Determine the (X, Y) coordinate at the center of the cell enclosing the given text.  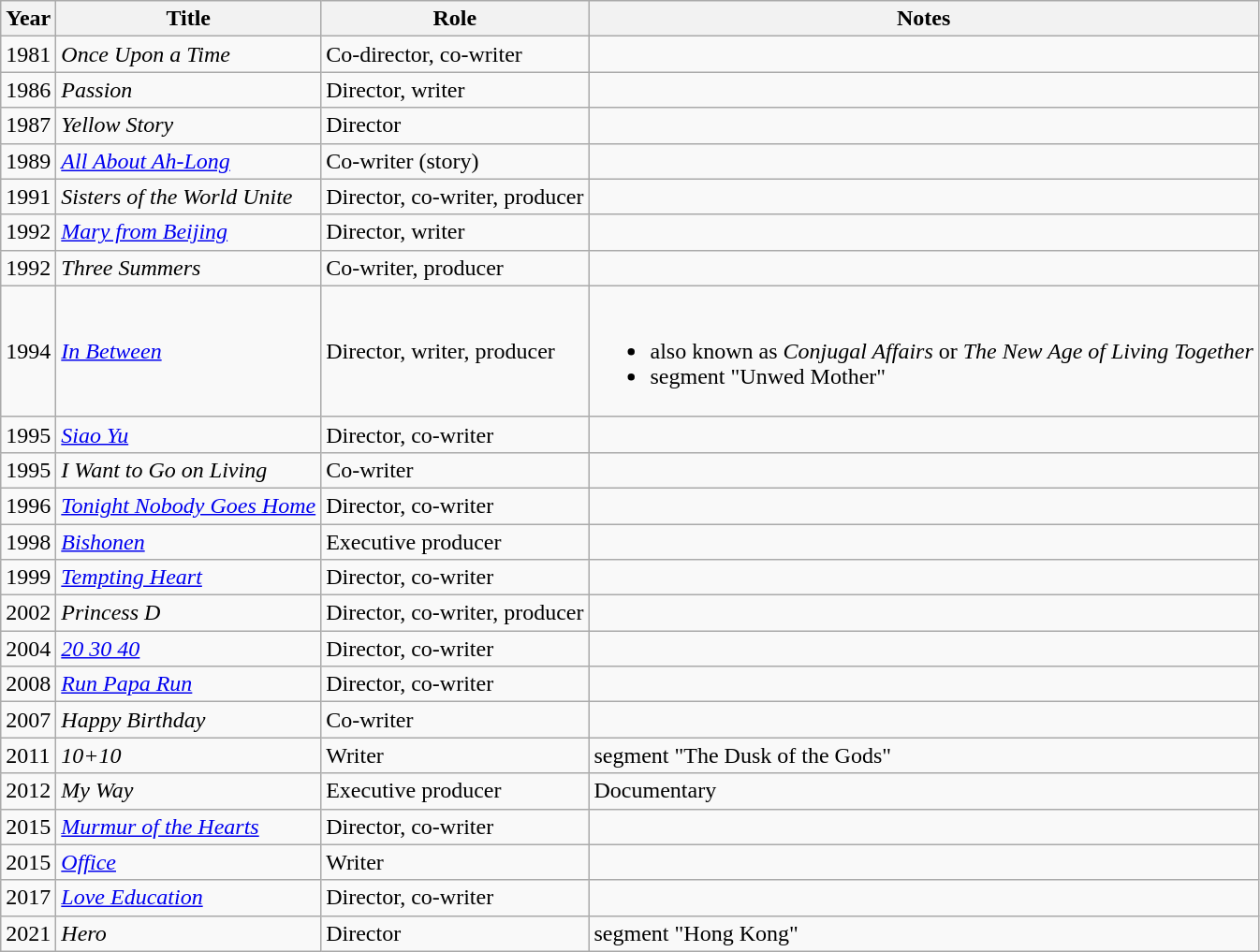
2007 (28, 720)
1998 (28, 542)
In Between (189, 351)
Yellow Story (189, 125)
2017 (28, 898)
Bishonen (189, 542)
Run Papa Run (189, 684)
2004 (28, 649)
All About Ah-Long (189, 161)
segment "The Dusk of the Gods" (923, 755)
10+10 (189, 755)
2008 (28, 684)
Notes (923, 19)
Co-director, co-writer (455, 54)
My Way (189, 791)
1999 (28, 578)
Co-writer, producer (455, 268)
Murmur of the Hearts (189, 827)
1987 (28, 125)
Role (455, 19)
1981 (28, 54)
segment "Hong Kong" (923, 933)
2002 (28, 613)
1994 (28, 351)
Princess D (189, 613)
1986 (28, 90)
Office (189, 862)
Tempting Heart (189, 578)
Tonight Nobody Goes Home (189, 505)
also known as Conjugal Affairs or The New Age of Living Togethersegment "Unwed Mother" (923, 351)
Director, writer, producer (455, 351)
Happy Birthday (189, 720)
1996 (28, 505)
Hero (189, 933)
Passion (189, 90)
Year (28, 19)
1989 (28, 161)
Love Education (189, 898)
Siao Yu (189, 434)
2011 (28, 755)
Co-writer (story) (455, 161)
20 30 40 (189, 649)
2012 (28, 791)
Mary from Beijing (189, 232)
2021 (28, 933)
Sisters of the World Unite (189, 197)
1991 (28, 197)
Title (189, 19)
Documentary (923, 791)
Three Summers (189, 268)
Once Upon a Time (189, 54)
I Want to Go on Living (189, 470)
